From the cell containing the given text, extract its center point as (x, y) coordinate. 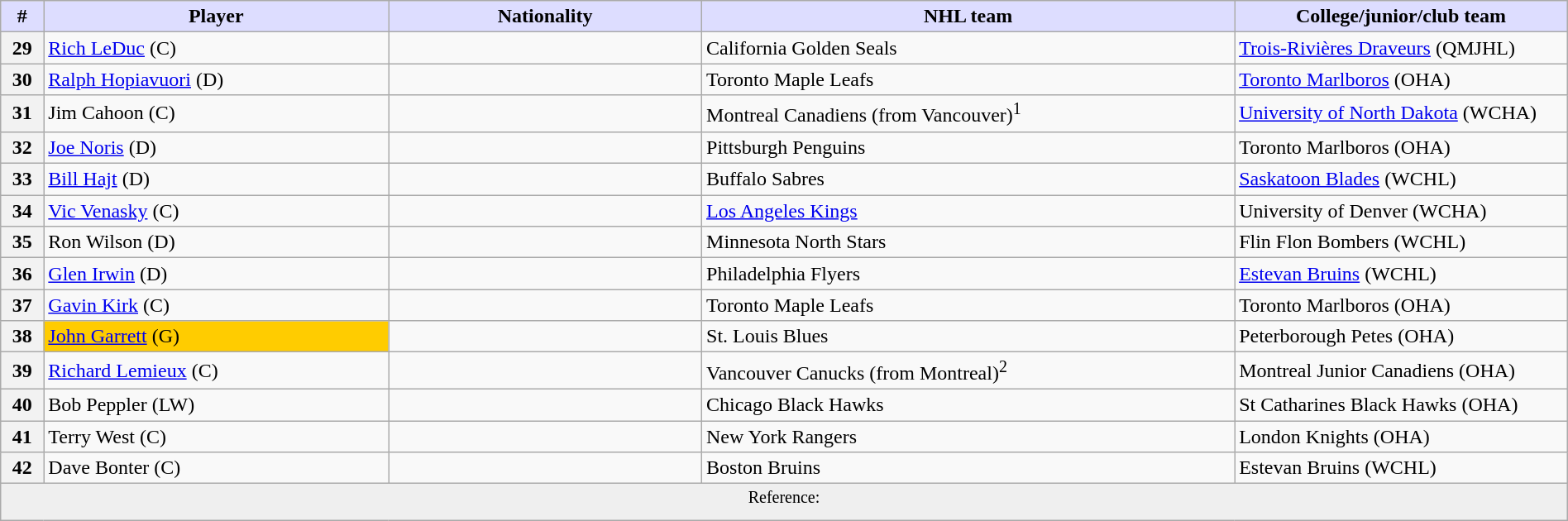
# (22, 17)
Boston Bruins (968, 468)
31 (22, 114)
39 (22, 370)
Bill Hajt (D) (217, 179)
College/junior/club team (1401, 17)
Vic Venasky (C) (217, 211)
St. Louis Blues (968, 337)
42 (22, 468)
Ralph Hopiavuori (D) (217, 79)
Buffalo Sabres (968, 179)
Chicago Black Hawks (968, 404)
41 (22, 437)
Terry West (C) (217, 437)
40 (22, 404)
Trois-Rivières Draveurs (QMJHL) (1401, 48)
Saskatoon Blades (WCHL) (1401, 179)
University of North Dakota (WCHA) (1401, 114)
London Knights (OHA) (1401, 437)
Gavin Kirk (C) (217, 305)
38 (22, 337)
30 (22, 79)
Minnesota North Stars (968, 242)
Joe Noris (D) (217, 147)
Vancouver Canucks (from Montreal)2 (968, 370)
St Catharines Black Hawks (OHA) (1401, 404)
University of Denver (WCHA) (1401, 211)
Dave Bonter (C) (217, 468)
29 (22, 48)
33 (22, 179)
Nationality (546, 17)
Flin Flon Bombers (WCHL) (1401, 242)
Pittsburgh Penguins (968, 147)
37 (22, 305)
Rich LeDuc (C) (217, 48)
Montreal Junior Canadiens (OHA) (1401, 370)
36 (22, 274)
34 (22, 211)
Montreal Canadiens (from Vancouver)1 (968, 114)
Bob Peppler (LW) (217, 404)
35 (22, 242)
Glen Irwin (D) (217, 274)
Reference: (784, 503)
Player (217, 17)
California Golden Seals (968, 48)
John Garrett (G) (217, 337)
Jim Cahoon (C) (217, 114)
Richard Lemieux (C) (217, 370)
Los Angeles Kings (968, 211)
NHL team (968, 17)
Philadelphia Flyers (968, 274)
Peterborough Petes (OHA) (1401, 337)
New York Rangers (968, 437)
32 (22, 147)
Ron Wilson (D) (217, 242)
